Identify which cell holds the provided text, then report its (X, Y) central coordinate. 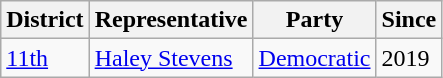
District (45, 20)
Haley Stevens (171, 58)
11th (45, 58)
2019 (409, 58)
Party (314, 20)
Representative (171, 20)
Since (409, 20)
Democratic (314, 58)
